Locate the cell with the specified text and output its [X, Y] center coordinate. 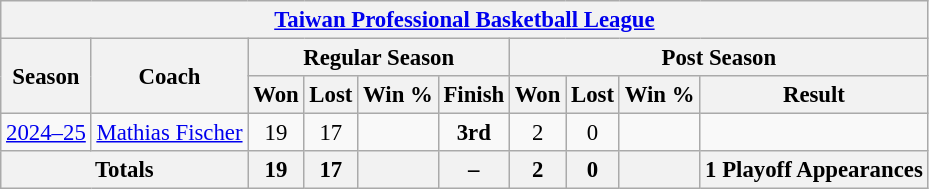
1 Playoff Appearances [814, 170]
Finish [474, 95]
– [474, 170]
Result [814, 95]
Taiwan Professional Basketball League [464, 20]
Regular Season [379, 58]
Mathias Fischer [170, 133]
2024–25 [46, 133]
Totals [124, 170]
Coach [170, 76]
Post Season [720, 58]
Season [46, 76]
3rd [474, 133]
